Provide the [x, y] coordinate of the cell's center where the given text is located.  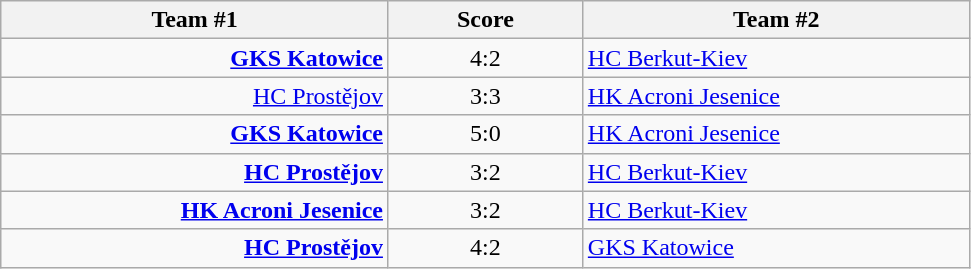
Score [485, 20]
5:0 [485, 134]
3:3 [485, 96]
Team #1 [195, 20]
Team #2 [776, 20]
